From the cell containing the given text, extract its center point as (X, Y) coordinate. 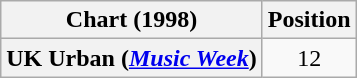
Chart (1998) (132, 20)
Position (309, 20)
UK Urban (Music Week) (132, 58)
12 (309, 58)
